Detect which cell encompasses the target text, then output its [X, Y] center coordinate. 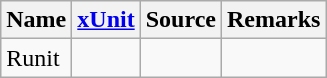
Runit [36, 58]
xUnit [106, 20]
Name [36, 20]
Source [180, 20]
Remarks [273, 20]
